Determine the (x, y) coordinate at the center of the cell enclosing the given text.  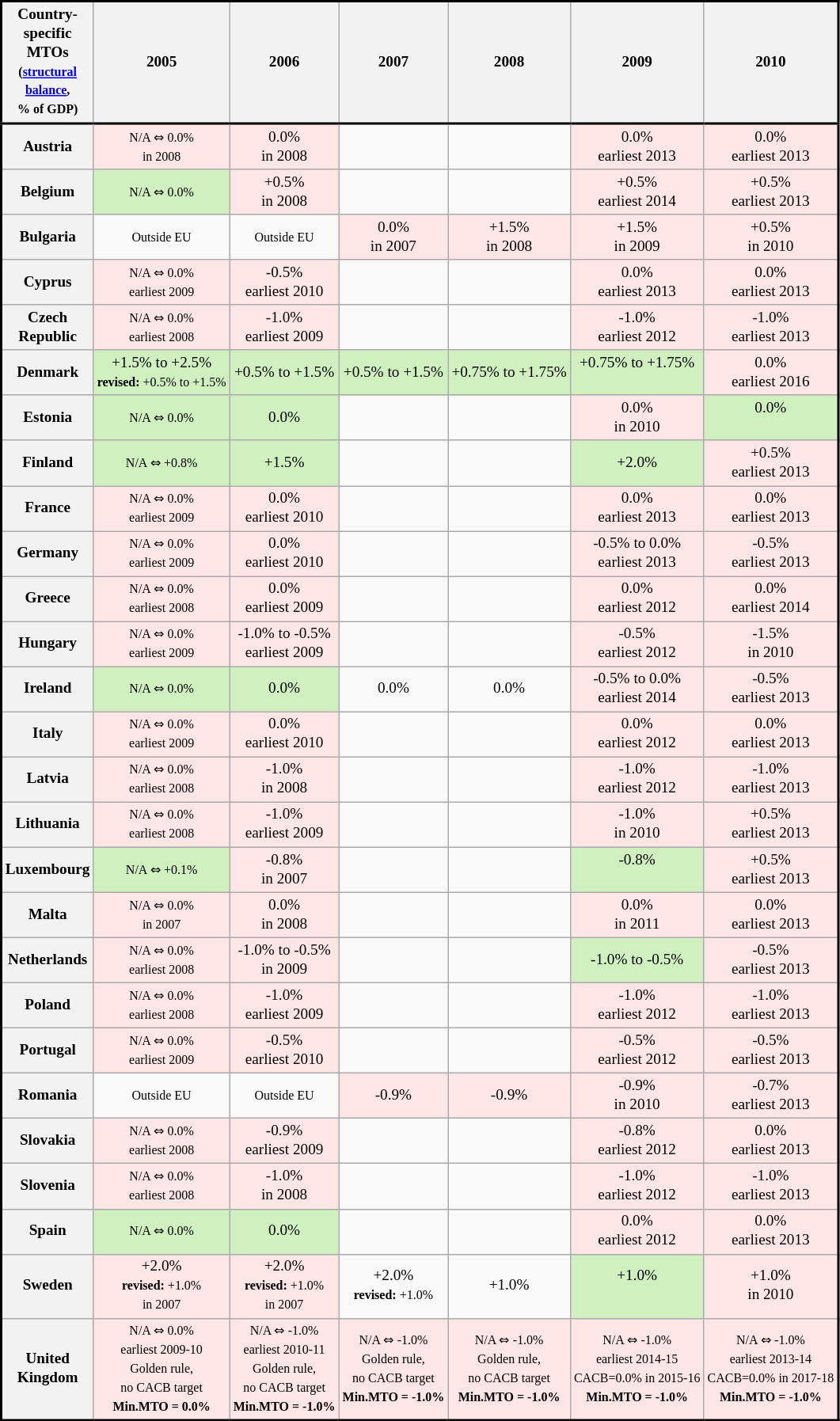
-0.8% (637, 869)
0.0% earliest 2016 (771, 372)
-1.0% to -0.5% (637, 959)
2006 (284, 62)
N/A ⇔ +0.1% (162, 869)
0.0% earliest 2009 (284, 598)
Denmark (48, 372)
Bulgaria (48, 237)
0.0% in 2011 (637, 915)
Slovenia (48, 1186)
+1.0% in 2010 (771, 1286)
-0.8% earliest 2012 (637, 1142)
2008 (509, 62)
N/A ⇔ -1.0% earliest 2010-11Golden rule, no CACB targetMin.MTO = -1.0% (284, 1370)
2005 (162, 62)
0.0% in 2007 (393, 237)
N/A ⇔ +0.8% (162, 462)
Netherlands (48, 959)
2007 (393, 62)
+1.5% in 2009 (637, 237)
UnitedKingdom (48, 1370)
Estonia (48, 418)
Ireland (48, 689)
N/A ⇔ 0.0% earliest 2009-10Golden rule,no CACB targetMin.MTO = 0.0% (162, 1370)
+0.5% in 2010 (771, 237)
+1.5% to +2.5%revised: +0.5% to +1.5% (162, 372)
+2.0% (637, 462)
Lithuania (48, 825)
2010 (771, 62)
Germany (48, 553)
Greece (48, 598)
Malta (48, 915)
Portugal (48, 1050)
-1.0% to -0.5% earliest 2009 (284, 644)
Poland (48, 1005)
N/A ⇔ -1.0% earliest 2013-14CACB=0.0% in 2017-18Min.MTO = -1.0% (771, 1370)
-0.8% in 2007 (284, 869)
-1.5% in 2010 (771, 644)
Country-specificMTOs(structuralbalance, % of GDP) (48, 62)
+2.0%revised: +1.0% (393, 1286)
Austria (48, 146)
France (48, 508)
Italy (48, 735)
+0.5% earliest 2014 (637, 192)
-1.0% to -0.5% in 2009 (284, 959)
N/A ⇔ -1.0% earliest 2014-15CACB=0.0% in 2015-16Min.MTO = -1.0% (637, 1370)
-0.5% to 0.0% earliest 2013 (637, 553)
-0.5% to 0.0% earliest 2014 (637, 689)
-0.9% earliest 2009 (284, 1142)
2009 (637, 62)
Cyprus (48, 282)
+1.5% (284, 462)
CzechRepublic (48, 328)
0.0% in 2010 (637, 418)
+0.5% in 2008 (284, 192)
Sweden (48, 1286)
Finland (48, 462)
-1.0% in 2010 (637, 825)
0.0% earliest 2014 (771, 598)
N/A ⇔ 0.0% in 2008 (162, 146)
Spain (48, 1232)
Slovakia (48, 1142)
-0.9% in 2010 (637, 1096)
Romania (48, 1096)
Belgium (48, 192)
+1.5% in 2008 (509, 237)
Latvia (48, 779)
0.0%earliest 2012 (637, 598)
Hungary (48, 644)
-0.7% earliest 2013 (771, 1096)
Luxembourg (48, 869)
N/A ⇔ 0.0% in 2007 (162, 915)
